Output the (x, y) coordinate of the center of the cell containing the given text.  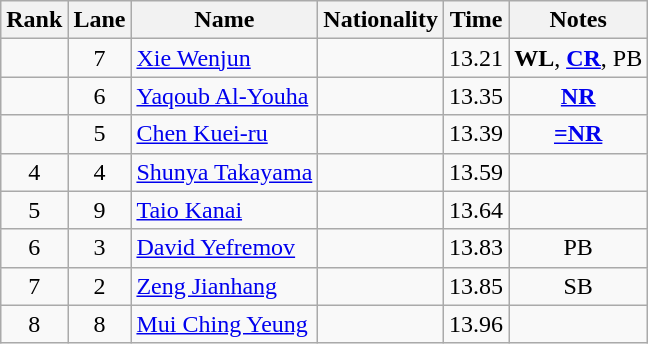
Nationality (381, 20)
Lane (100, 20)
13.35 (476, 96)
Yaqoub Al-Youha (224, 96)
WL, CR, PB (578, 58)
13.96 (476, 324)
13.85 (476, 286)
Rank (34, 20)
PB (578, 248)
Chen Kuei-ru (224, 134)
Zeng Jianhang (224, 286)
David Yefremov (224, 248)
3 (100, 248)
Name (224, 20)
2 (100, 286)
13.39 (476, 134)
Notes (578, 20)
13.59 (476, 172)
=NR (578, 134)
9 (100, 210)
Shunya Takayama (224, 172)
13.83 (476, 248)
13.21 (476, 58)
SB (578, 286)
NR (578, 96)
13.64 (476, 210)
Xie Wenjun (224, 58)
Taio Kanai (224, 210)
Time (476, 20)
Mui Ching Yeung (224, 324)
